Capture the cell that displays the provided text and extract its [x, y] central coordinate. 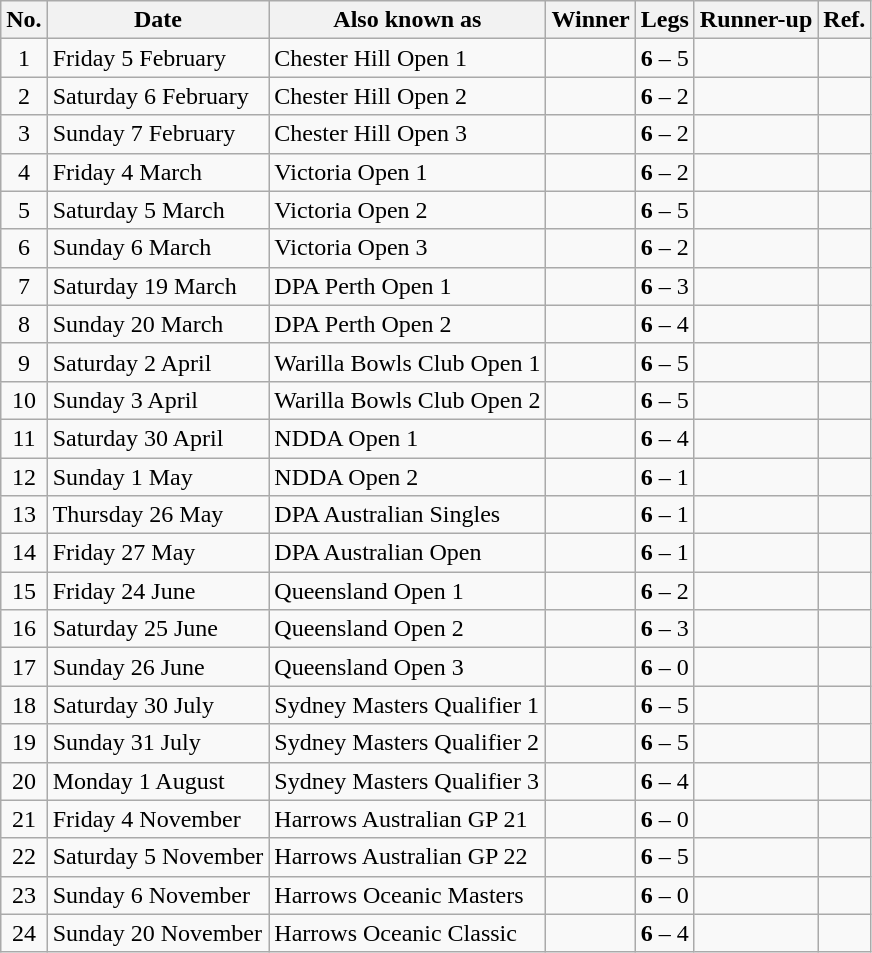
Queensland Open 1 [408, 591]
NDDA Open 2 [408, 477]
9 [24, 362]
10 [24, 400]
Sunday 6 November [158, 895]
Harrows Australian GP 21 [408, 819]
Sunday 1 May [158, 477]
7 [24, 286]
Sunday 20 November [158, 933]
Saturday 2 April [158, 362]
19 [24, 743]
Saturday 25 June [158, 629]
Sydney Masters Qualifier 3 [408, 781]
18 [24, 705]
21 [24, 819]
23 [24, 895]
20 [24, 781]
Sunday 6 March [158, 248]
24 [24, 933]
Friday 5 February [158, 58]
Legs [664, 20]
Queensland Open 2 [408, 629]
Sydney Masters Qualifier 2 [408, 743]
Sunday 20 March [158, 324]
5 [24, 210]
Chester Hill Open 1 [408, 58]
DPA Australian Open [408, 553]
Chester Hill Open 3 [408, 134]
Friday 4 November [158, 819]
4 [24, 172]
16 [24, 629]
15 [24, 591]
Sunday 3 April [158, 400]
Harrows Australian GP 22 [408, 857]
6 [24, 248]
Saturday 5 March [158, 210]
NDDA Open 1 [408, 438]
22 [24, 857]
Sunday 31 July [158, 743]
Friday 4 March [158, 172]
12 [24, 477]
Warilla Bowls Club Open 1 [408, 362]
2 [24, 96]
Ref. [844, 20]
Sunday 7 February [158, 134]
3 [24, 134]
13 [24, 515]
Runner-up [756, 20]
Sydney Masters Qualifier 1 [408, 705]
Saturday 19 March [158, 286]
1 [24, 58]
Warilla Bowls Club Open 2 [408, 400]
Saturday 5 November [158, 857]
Chester Hill Open 2 [408, 96]
Queensland Open 3 [408, 667]
Friday 27 May [158, 553]
DPA Australian Singles [408, 515]
Friday 24 June [158, 591]
Harrows Oceanic Masters [408, 895]
Also known as [408, 20]
Winner [590, 20]
Victoria Open 2 [408, 210]
No. [24, 20]
Saturday 6 February [158, 96]
14 [24, 553]
17 [24, 667]
8 [24, 324]
Victoria Open 3 [408, 248]
Victoria Open 1 [408, 172]
Thursday 26 May [158, 515]
Date [158, 20]
Monday 1 August [158, 781]
Sunday 26 June [158, 667]
Harrows Oceanic Classic [408, 933]
Saturday 30 April [158, 438]
Saturday 30 July [158, 705]
DPA Perth Open 2 [408, 324]
DPA Perth Open 1 [408, 286]
11 [24, 438]
